From the cell containing the given text, extract its center point as [x, y] coordinate. 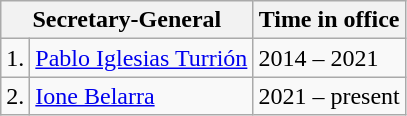
Time in office [329, 20]
1. [16, 58]
Secretary-General [127, 20]
2. [16, 96]
2014 – 2021 [329, 58]
Ione Belarra [142, 96]
2021 – present [329, 96]
Pablo Iglesias Turrión [142, 58]
